Extract the (x, y) coordinate from the center of the cell holding the provided text.  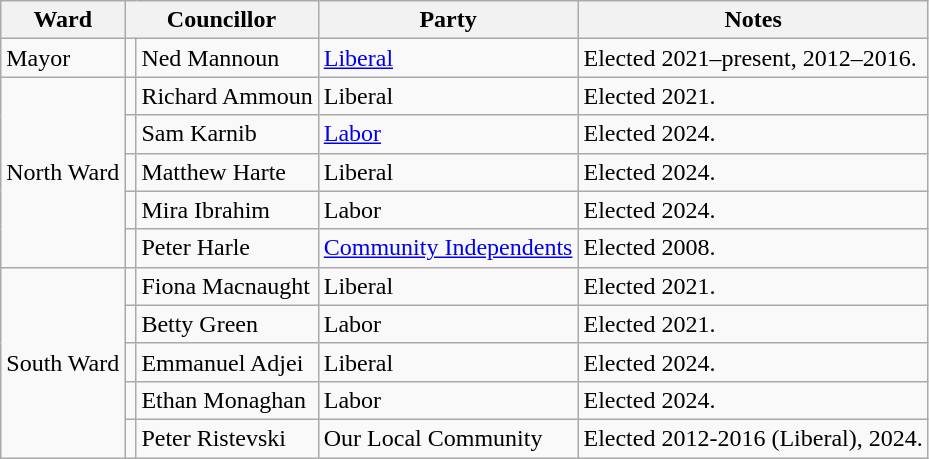
South Ward (63, 362)
Elected 2012-2016 (Liberal), 2024. (753, 438)
Fiona Macnaught (227, 286)
Community Independents (448, 248)
Ned Mannoun (227, 58)
Ward (63, 20)
Sam Karnib (227, 134)
Councillor (222, 20)
Mira Ibrahim (227, 210)
North Ward (63, 172)
Richard Ammoun (227, 96)
Ethan Monaghan (227, 400)
Party (448, 20)
Matthew Harte (227, 172)
Elected 2021–present, 2012–2016. (753, 58)
Betty Green (227, 324)
Mayor (63, 58)
Notes (753, 20)
Peter Ristevski (227, 438)
Elected 2008. (753, 248)
Our Local Community (448, 438)
Emmanuel Adjei (227, 362)
Peter Harle (227, 248)
